Find where the given text appears and provide that cell's center as [x, y] coordinate. 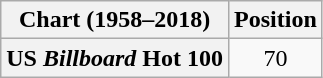
Chart (1958–2018) [115, 20]
Position [276, 20]
US Billboard Hot 100 [115, 58]
70 [276, 58]
